Return [X, Y] of the center of cell containing provided text 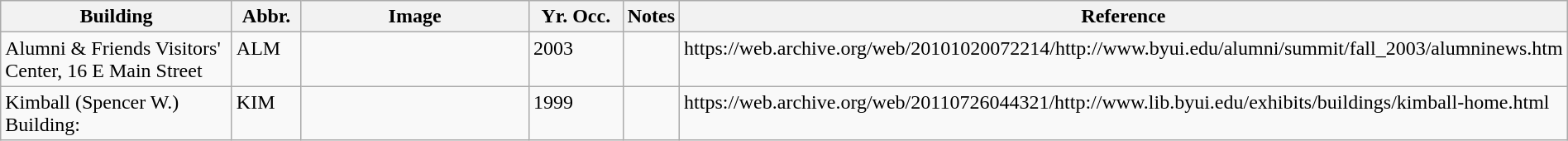
Reference [1124, 17]
Alumni & Friends Visitors' Center, 16 E Main Street [117, 60]
Notes [651, 17]
ALM [266, 60]
https://web.archive.org/web/20110726044321/http://www.lib.byui.edu/exhibits/buildings/kimball-home.html [1124, 113]
Yr. Occ. [576, 17]
2003 [576, 60]
Kimball (Spencer W.) Building: [117, 113]
1999 [576, 113]
Image [415, 17]
Building [117, 17]
Abbr. [266, 17]
https://web.archive.org/web/20101020072214/http://www.byui.edu/alumni/summit/fall_2003/alumninews.htm [1124, 60]
KIM [266, 113]
